Capture the cell that displays the provided text and extract its [x, y] central coordinate. 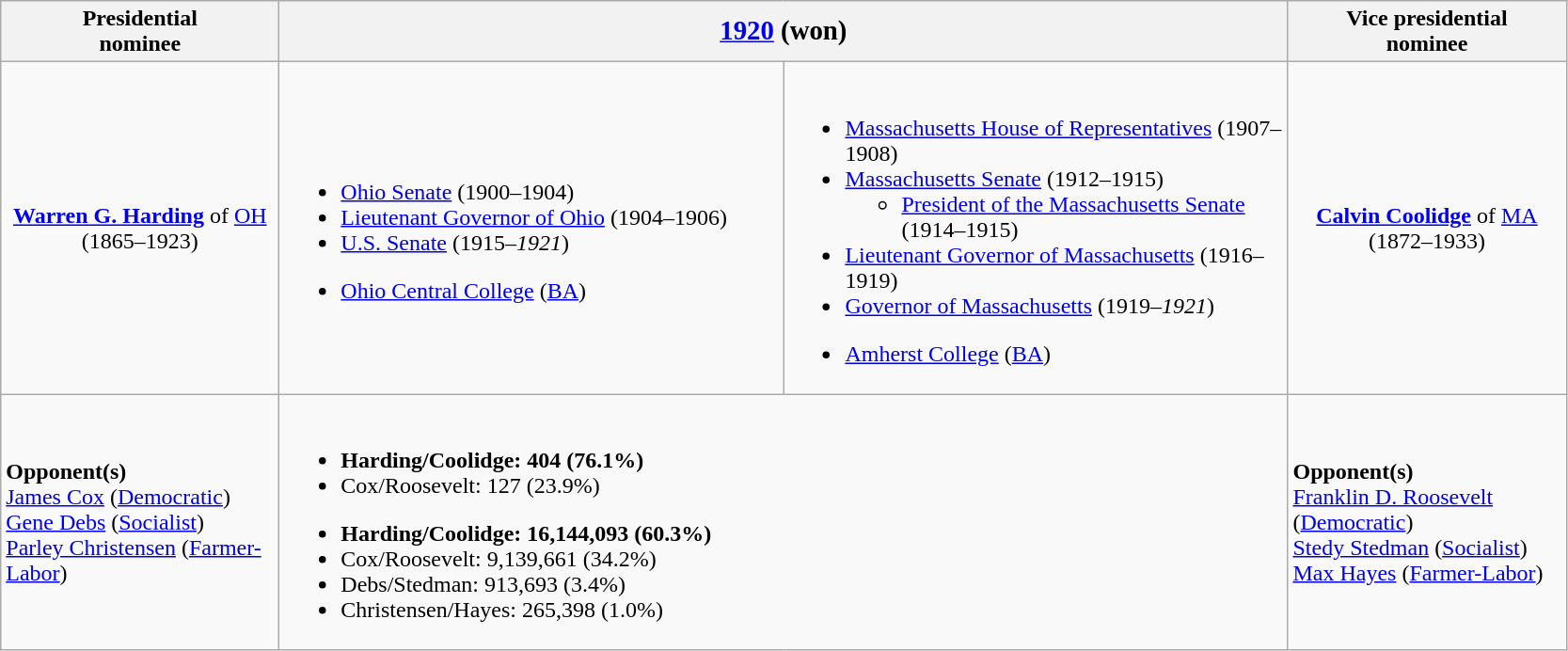
Calvin Coolidge of MA(1872–1933) [1427, 228]
Opponent(s)James Cox (Democratic)Gene Debs (Socialist)Parley Christensen (Farmer-Labor) [140, 522]
Opponent(s)Franklin D. Roosevelt (Democratic)Stedy Stedman (Socialist)Max Hayes (Farmer-Labor) [1427, 522]
Warren G. Harding of OH(1865–1923) [140, 228]
Presidentialnominee [140, 32]
1920 (won) [784, 32]
Ohio Senate (1900–1904)Lieutenant Governor of Ohio (1904–1906)U.S. Senate (1915–1921)Ohio Central College (BA) [531, 228]
Vice presidentialnominee [1427, 32]
